Determine the [x, y] coordinate at the center of the cell enclosing the given text.  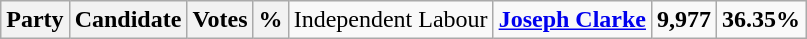
Party [35, 20]
36.35% [762, 20]
Joseph Clarke [572, 20]
Independent Labour [390, 20]
Votes [220, 20]
Candidate [128, 20]
9,977 [684, 20]
% [270, 20]
